Determine the (X, Y) coordinate at the center of the cell enclosing the given text.  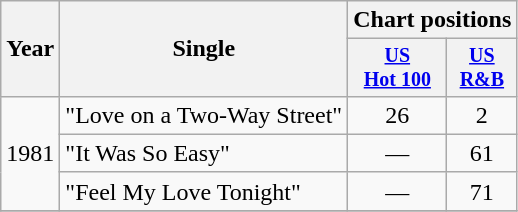
Single (204, 49)
"Feel My Love Tonight" (204, 191)
1981 (30, 153)
71 (482, 191)
Year (30, 49)
"Love on a Two-Way Street" (204, 115)
61 (482, 153)
USR&B (482, 68)
"It Was So Easy" (204, 153)
Chart positions (432, 20)
USHot 100 (398, 68)
26 (398, 115)
2 (482, 115)
